Pinpoint the cell where the given text exists, returning its [X, Y] midpoint coordinate. 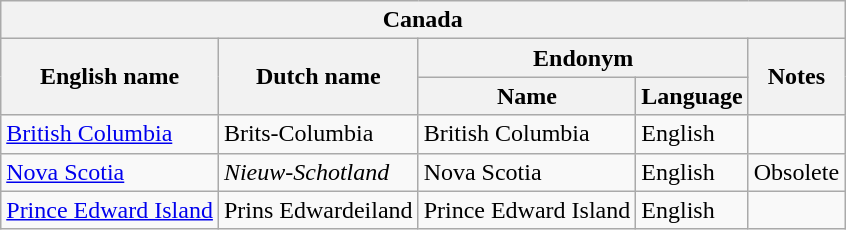
Prins Edwardeiland [318, 210]
Canada [423, 20]
Dutch name [318, 77]
Name [527, 96]
Notes [796, 77]
Nieuw-Schotland [318, 172]
English name [110, 77]
Language [692, 96]
Obsolete [796, 172]
Brits-Columbia [318, 134]
Endonym [583, 58]
